For the text-containing cell, return its midpoint in (X, Y) coordinate format. 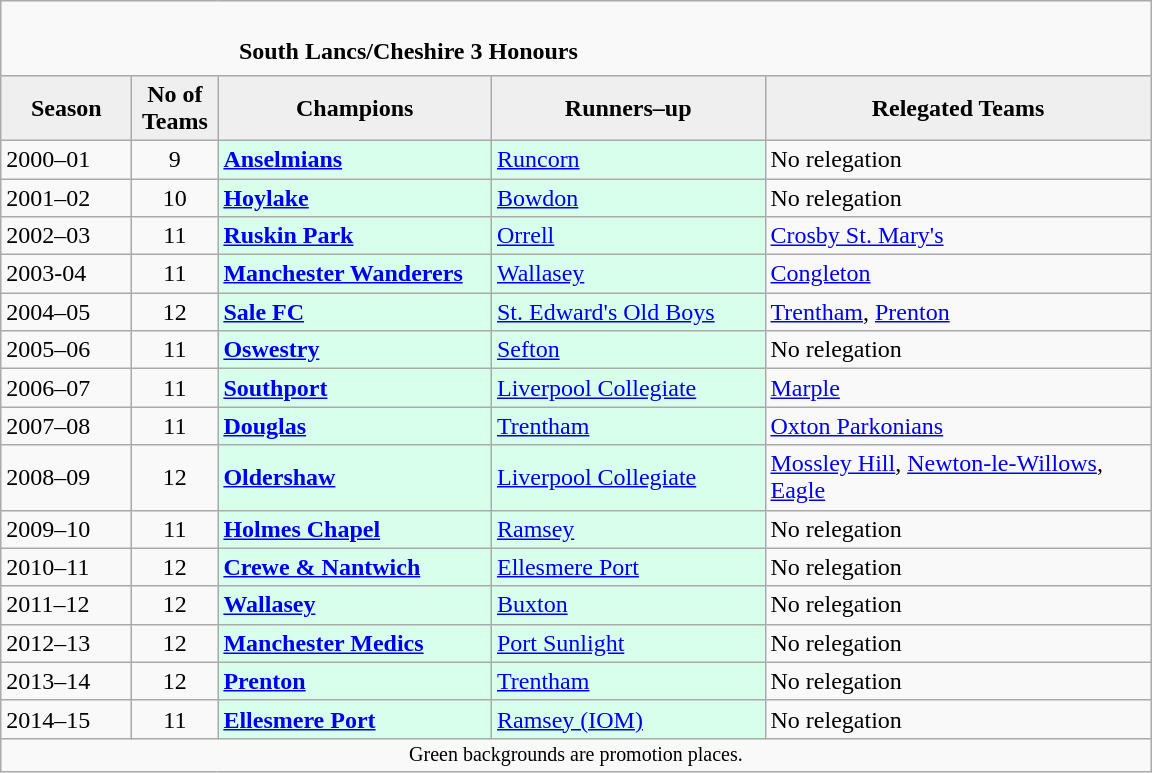
Green backgrounds are promotion places. (576, 754)
No of Teams (175, 108)
Holmes Chapel (355, 529)
Port Sunlight (628, 643)
2003-04 (66, 274)
2013–14 (66, 681)
Ruskin Park (355, 236)
St. Edward's Old Boys (628, 312)
Ramsey (628, 529)
10 (175, 197)
2009–10 (66, 529)
Trentham, Prenton (958, 312)
Oxton Parkonians (958, 426)
Crosby St. Mary's (958, 236)
2002–03 (66, 236)
Sale FC (355, 312)
Runners–up (628, 108)
2000–01 (66, 159)
2012–13 (66, 643)
Sefton (628, 350)
Relegated Teams (958, 108)
Anselmians (355, 159)
2004–05 (66, 312)
Buxton (628, 605)
Mossley Hill, Newton-le-Willows, Eagle (958, 478)
Southport (355, 388)
2008–09 (66, 478)
Manchester Wanderers (355, 274)
Runcorn (628, 159)
Season (66, 108)
2010–11 (66, 567)
Oldershaw (355, 478)
2006–07 (66, 388)
Bowdon (628, 197)
Hoylake (355, 197)
Manchester Medics (355, 643)
2014–15 (66, 719)
Champions (355, 108)
9 (175, 159)
2011–12 (66, 605)
Congleton (958, 274)
Oswestry (355, 350)
2007–08 (66, 426)
Ramsey (IOM) (628, 719)
Marple (958, 388)
Orrell (628, 236)
2001–02 (66, 197)
Prenton (355, 681)
Douglas (355, 426)
2005–06 (66, 350)
Crewe & Nantwich (355, 567)
